Locate the cell with the specified text and output its (x, y) center coordinate. 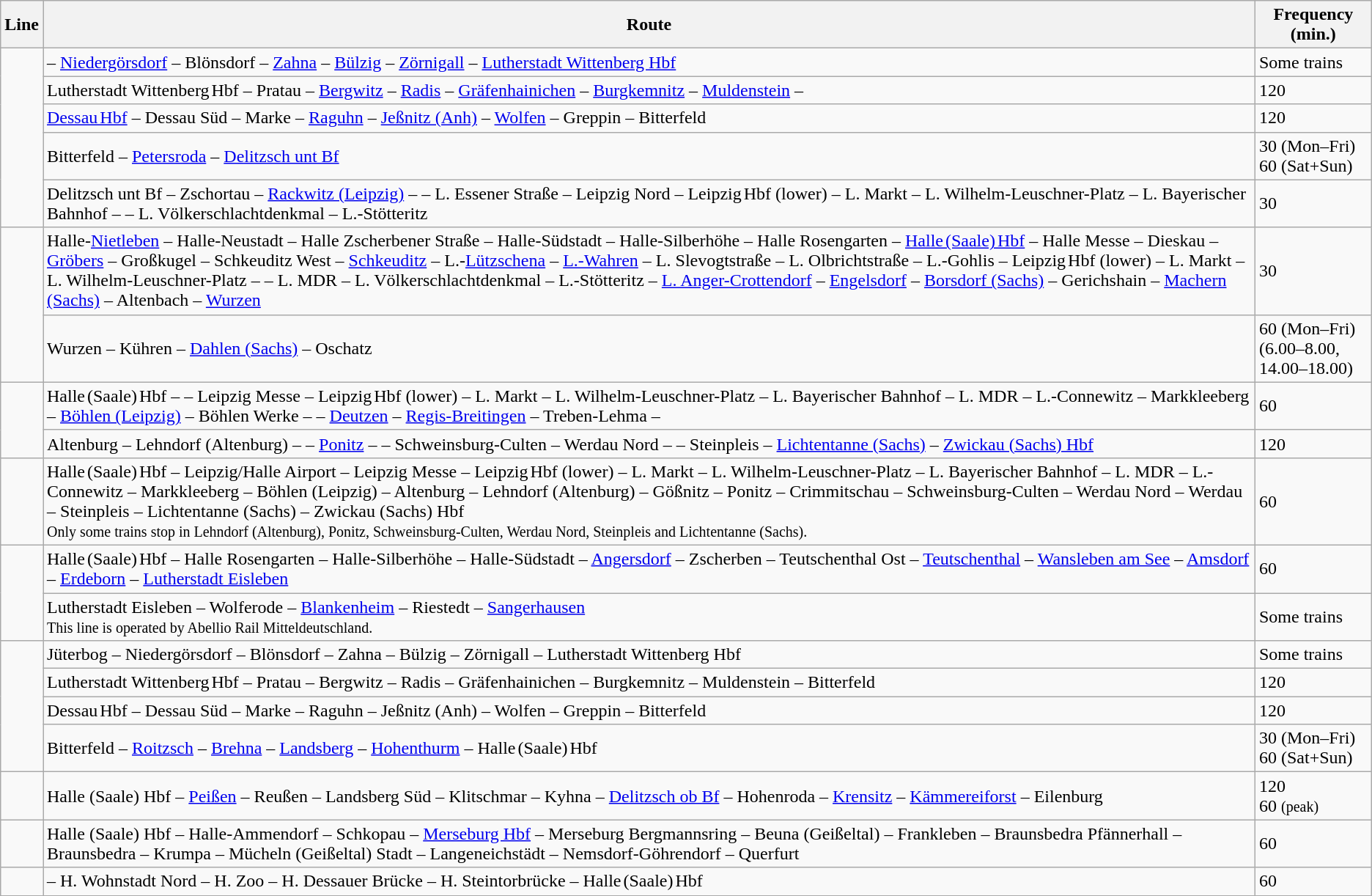
60 (Mon–Fri)(6.00–8.00, 14.00–18.00) (1313, 348)
Halle (Saale) Hbf – Peißen – Reußen – Landsberg Süd – Klitschmar – Kyhna – Delitzsch ob Bf – Hohenroda – Krensitz – Kämmereiforst – Eilenburg (649, 796)
– Niedergörsdorf – Blönsdorf – Zahna – Bülzig – Zörnigall – Lutherstadt Wittenberg Hbf (649, 62)
Lutherstadt Wittenberg Hbf – Pratau – Bergwitz – Radis – Gräfenhainichen – Burgkemnitz – Muldenstein – (649, 90)
Bitterfeld – Roitzsch – Brehna – Landsberg – Hohenthurm – Halle (Saale) Hbf (649, 748)
– H. Wohnstadt Nord – H. Zoo – H. Dessauer Brücke – H. Steintorbrücke – Halle (Saale) Hbf (649, 881)
Route (649, 25)
Bitterfeld – Petersroda – Delitzsch unt Bf (649, 155)
Lutherstadt Wittenberg Hbf – Pratau – Bergwitz – Radis – Gräfenhainichen – Burgkemnitz – Muldenstein – Bitterfeld (649, 683)
Jüterbog – Niedergörsdorf – Blönsdorf – Zahna – Bülzig – Zörnigall – Lutherstadt Wittenberg Hbf (649, 655)
Altenburg – Lehndorf (Altenburg) – – Ponitz – – Schweinsburg-Culten – Werdau Nord – – Steinpleis – Lichtentanne (Sachs) – Zwickau (Sachs) Hbf (649, 444)
Line (22, 25)
Frequency (min.) (1313, 25)
Lutherstadt Eisleben – Wolferode – Blankenheim – Riestedt – SangerhausenThis line is operated by Abellio Rail Mitteldeutschland. (649, 616)
12060 (peak) (1313, 796)
Wurzen – Kühren – Dahlen (Sachs) – Oschatz (649, 348)
